Determine the (X, Y) coordinate at the center of the cell enclosing the given text.  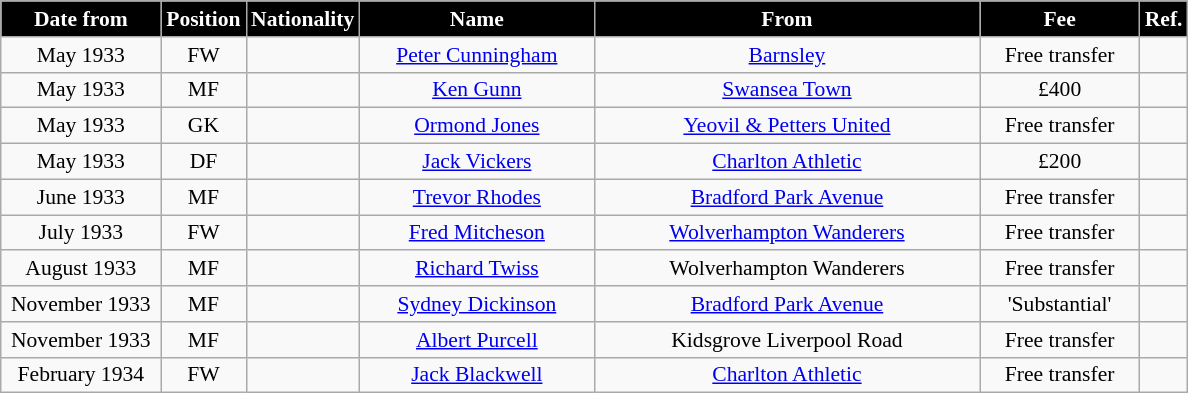
DF (204, 162)
Nationality (302, 19)
GK (204, 126)
£400 (1060, 90)
Fred Mitcheson (476, 233)
Fee (1060, 19)
Yeovil & Petters United (786, 126)
July 1933 (81, 233)
'Substantial' (1060, 304)
Date from (81, 19)
Position (204, 19)
Name (476, 19)
Jack Blackwell (476, 375)
Trevor Rhodes (476, 197)
June 1933 (81, 197)
August 1933 (81, 269)
Jack Vickers (476, 162)
February 1934 (81, 375)
Albert Purcell (476, 340)
From (786, 19)
Peter Cunningham (476, 55)
Richard Twiss (476, 269)
Kidsgrove Liverpool Road (786, 340)
Swansea Town (786, 90)
Sydney Dickinson (476, 304)
Ken Gunn (476, 90)
£200 (1060, 162)
Ormond Jones (476, 126)
Barnsley (786, 55)
Ref. (1164, 19)
